Return [X, Y] of the center of cell containing provided text 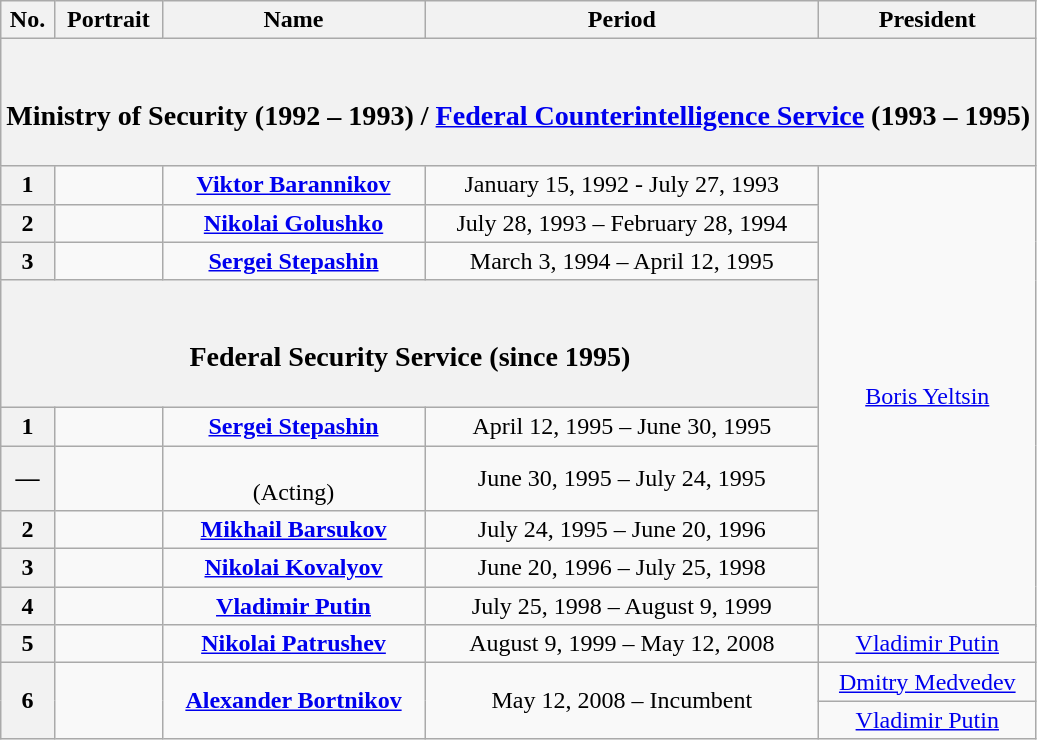
June 30, 1995 – July 24, 1995 [622, 478]
5 [28, 644]
Dmitry Medvedev [928, 682]
May 12, 2008 – Incumbent [622, 701]
President [928, 20]
July 28, 1993 – February 28, 1994 [622, 223]
June 20, 1996 – July 25, 1998 [622, 568]
No. [28, 20]
— [28, 478]
(Acting) [293, 478]
August 9, 1999 – May 12, 2008 [622, 644]
Nikolai Patrushev [293, 644]
Federal Security Service (since 1995) [410, 344]
Alexander Bortnikov [293, 701]
July 24, 1995 – June 20, 1996 [622, 530]
April 12, 1995 – June 30, 1995 [622, 426]
July 25, 1998 – August 9, 1999 [622, 606]
Ministry of Security (1992 – 1993) / Federal Counterintelligence Service (1993 – 1995) [518, 102]
Name [293, 20]
6 [28, 701]
Mikhail Barsukov [293, 530]
Viktor Barannikov [293, 185]
Period [622, 20]
4 [28, 606]
January 15, 1992 - July 27, 1993 [622, 185]
Boris Yeltsin [928, 396]
Portrait [108, 20]
Nikolai Kovalyov [293, 568]
March 3, 1994 – April 12, 1995 [622, 261]
Nikolai Golushko [293, 223]
